Identify which cell holds the provided text, then report its (X, Y) central coordinate. 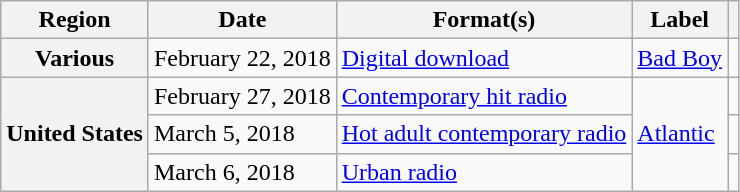
Digital download (484, 58)
Hot adult contemporary radio (484, 134)
Atlantic (680, 134)
Format(s) (484, 20)
February 27, 2018 (242, 96)
March 5, 2018 (242, 134)
February 22, 2018 (242, 58)
Bad Boy (680, 58)
March 6, 2018 (242, 172)
United States (75, 134)
Date (242, 20)
Various (75, 58)
Urban radio (484, 172)
Contemporary hit radio (484, 96)
Label (680, 20)
Region (75, 20)
